Determine the [x, y] coordinate at the center of the cell enclosing the given text.  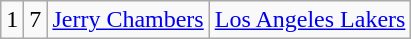
Jerry Chambers [128, 20]
Los Angeles Lakers [310, 20]
1 [12, 20]
7 [36, 20]
